Extract the [X, Y] coordinate from the center of the cell holding the provided text.  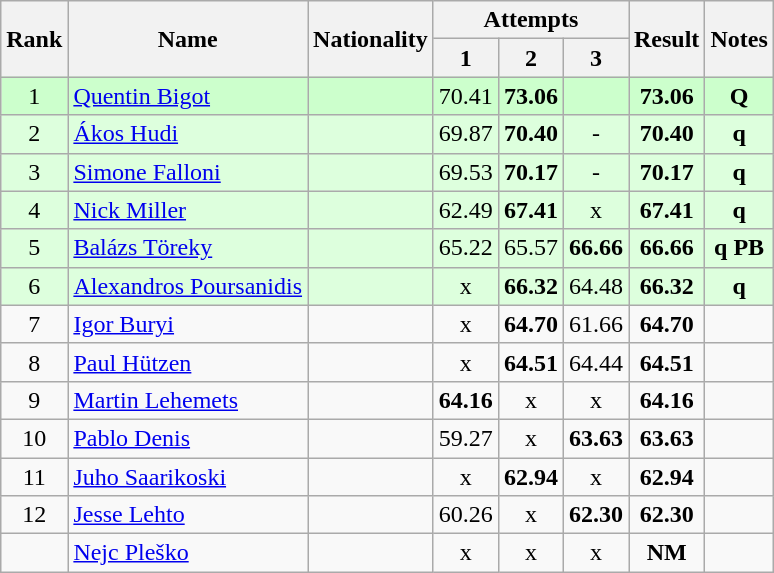
Juho Saarikoski [188, 477]
69.53 [466, 172]
5 [34, 248]
Notes [739, 39]
62.49 [466, 210]
Balázs Töreky [188, 248]
Attempts [530, 20]
61.66 [596, 324]
Result [666, 39]
Nationality [371, 39]
11 [34, 477]
9 [34, 400]
65.22 [466, 248]
64.44 [596, 362]
NM [666, 553]
12 [34, 515]
Ákos Hudi [188, 134]
64.48 [596, 286]
Name [188, 39]
Nick Miller [188, 210]
Simone Falloni [188, 172]
Nejc Pleško [188, 553]
Paul Hützen [188, 362]
7 [34, 324]
q PB [739, 248]
70.41 [466, 96]
8 [34, 362]
65.57 [530, 248]
Q [739, 96]
69.87 [466, 134]
Rank [34, 39]
60.26 [466, 515]
Martin Lehemets [188, 400]
4 [34, 210]
Jesse Lehto [188, 515]
Quentin Bigot [188, 96]
Igor Buryi [188, 324]
6 [34, 286]
Alexandros Poursanidis [188, 286]
59.27 [466, 438]
10 [34, 438]
Pablo Denis [188, 438]
